Detect which cell encompasses the target text, then output its [X, Y] center coordinate. 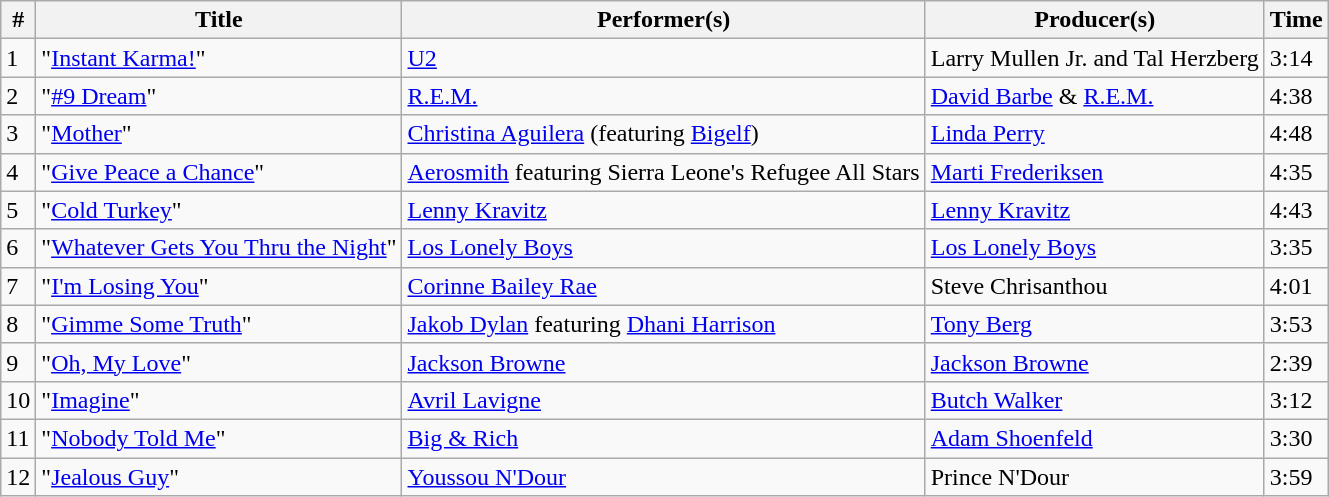
"Gimme Some Truth" [219, 324]
Performer(s) [664, 20]
"Imagine" [219, 400]
4:43 [1296, 210]
3:53 [1296, 324]
Christina Aguilera (featuring Bigelf) [664, 134]
"I'm Losing You" [219, 286]
"Mother" [219, 134]
Time [1296, 20]
5 [18, 210]
2 [18, 96]
10 [18, 400]
Big & Rich [664, 438]
3:14 [1296, 58]
Producer(s) [1094, 20]
Marti Frederiksen [1094, 172]
4:48 [1296, 134]
Butch Walker [1094, 400]
2:39 [1296, 362]
3:59 [1296, 477]
1 [18, 58]
4 [18, 172]
7 [18, 286]
Prince N'Dour [1094, 477]
David Barbe & R.E.M. [1094, 96]
"Oh, My Love" [219, 362]
Aerosmith featuring Sierra Leone's Refugee All Stars [664, 172]
4:38 [1296, 96]
R.E.M. [664, 96]
"Give Peace a Chance" [219, 172]
Title [219, 20]
"Nobody Told Me" [219, 438]
Youssou N'Dour [664, 477]
12 [18, 477]
4:01 [1296, 286]
Corinne Bailey Rae [664, 286]
Steve Chrisanthou [1094, 286]
11 [18, 438]
3 [18, 134]
Avril Lavigne [664, 400]
"Cold Turkey" [219, 210]
"Instant Karma!" [219, 58]
9 [18, 362]
U2 [664, 58]
"#9 Dream" [219, 96]
6 [18, 248]
Tony Berg [1094, 324]
Linda Perry [1094, 134]
3:35 [1296, 248]
"Whatever Gets You Thru the Night" [219, 248]
Adam Shoenfeld [1094, 438]
8 [18, 324]
# [18, 20]
Jakob Dylan featuring Dhani Harrison [664, 324]
3:12 [1296, 400]
"Jealous Guy" [219, 477]
Larry Mullen Jr. and Tal Herzberg [1094, 58]
3:30 [1296, 438]
4:35 [1296, 172]
